Determine the (x, y) coordinate at the center of the cell enclosing the given text.  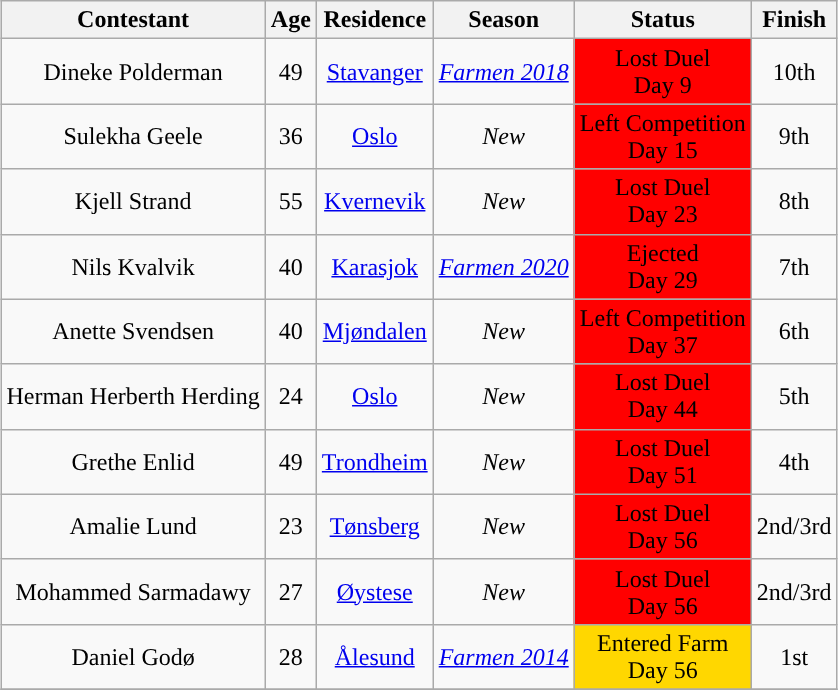
28 (290, 656)
Farmen 2018 (504, 72)
5th (794, 396)
Mohammed Sarmadawy (133, 592)
EjectedDay 29 (662, 266)
Left CompetitionDay 37 (662, 332)
Tønsberg (374, 526)
Nils Kvalvik (133, 266)
Trondheim (374, 462)
Residence (374, 20)
Finish (794, 20)
Amalie Lund (133, 526)
55 (290, 202)
Herman Herberth Herding (133, 396)
36 (290, 136)
8th (794, 202)
Status (662, 20)
27 (290, 592)
Karasjok (374, 266)
1st (794, 656)
Age (290, 20)
Sulekha Geele (133, 136)
23 (290, 526)
Kjell Strand (133, 202)
7th (794, 266)
10th (794, 72)
Daniel Godø (133, 656)
Farmen 2014 (504, 656)
Entered FarmDay 56 (662, 656)
Lost DuelDay 51 (662, 462)
Season (504, 20)
Left CompetitionDay 15 (662, 136)
Farmen 2020 (504, 266)
Mjøndalen (374, 332)
Øystese (374, 592)
Contestant (133, 20)
Lost DuelDay 23 (662, 202)
Lost DuelDay 44 (662, 396)
Kvernevik (374, 202)
Anette Svendsen (133, 332)
Lost DuelDay 9 (662, 72)
Ålesund (374, 656)
24 (290, 396)
6th (794, 332)
9th (794, 136)
Dineke Polderman (133, 72)
Grethe Enlid (133, 462)
Stavanger (374, 72)
4th (794, 462)
